Return [x, y] of the center of cell containing provided text 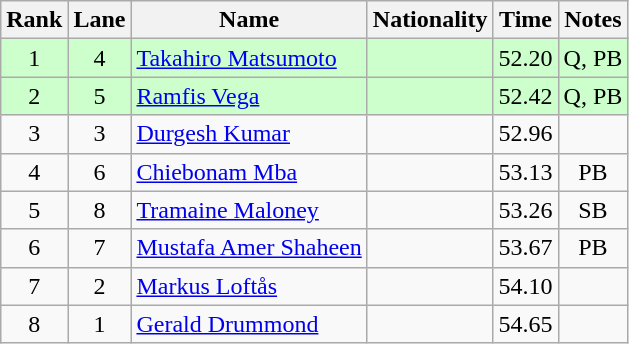
53.26 [526, 210]
Takahiro Matsumoto [249, 58]
54.10 [526, 286]
Lane [100, 20]
52.42 [526, 96]
53.67 [526, 248]
Nationality [430, 20]
Tramaine Maloney [249, 210]
Mustafa Amer Shaheen [249, 248]
Time [526, 20]
SB [593, 210]
Notes [593, 20]
52.96 [526, 134]
Durgesh Kumar [249, 134]
54.65 [526, 324]
Rank [34, 20]
52.20 [526, 58]
53.13 [526, 172]
Markus Loftås [249, 286]
Ramfis Vega [249, 96]
Chiebonam Mba [249, 172]
Name [249, 20]
Gerald Drummond [249, 324]
